From the cell containing the given text, extract its center point as [x, y] coordinate. 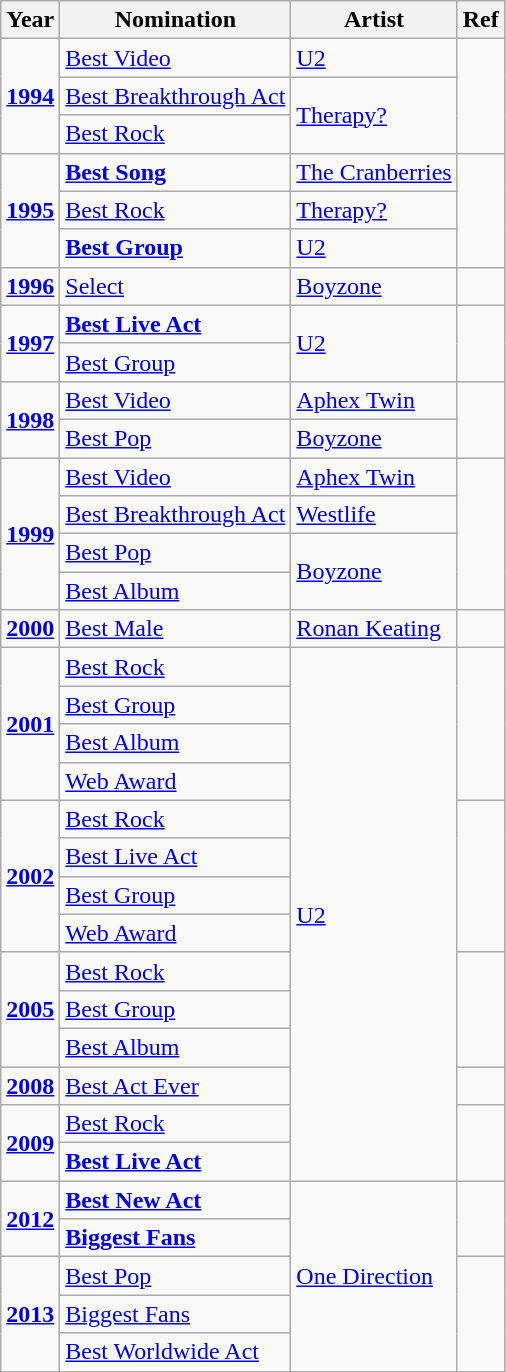
2008 [30, 1085]
1998 [30, 419]
Ref [480, 20]
1997 [30, 343]
The Cranberries [374, 172]
Best Act Ever [176, 1085]
Nomination [176, 20]
2009 [30, 1143]
2013 [30, 1314]
2001 [30, 724]
Best Male [176, 629]
2005 [30, 1009]
Best New Act [176, 1200]
Best Worldwide Act [176, 1352]
Year [30, 20]
Select [176, 286]
2012 [30, 1219]
1995 [30, 210]
1994 [30, 96]
Artist [374, 20]
2002 [30, 876]
1999 [30, 534]
1996 [30, 286]
Westlife [374, 515]
Best Song [176, 172]
Ronan Keating [374, 629]
2000 [30, 629]
One Direction [374, 1276]
